Detect which cell encompasses the target text, then output its [X, Y] center coordinate. 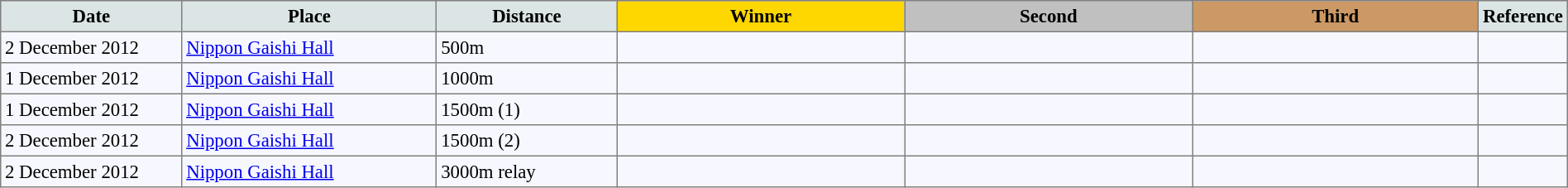
Winner [761, 17]
3000m relay [527, 171]
Second [1049, 17]
1000m [527, 79]
1500m (2) [527, 141]
500m [527, 47]
Third [1336, 17]
1500m (1) [527, 109]
Date [91, 17]
Reference [1523, 17]
Distance [527, 17]
Place [309, 17]
